Output the [x, y] coordinate of the center of the cell containing the given text.  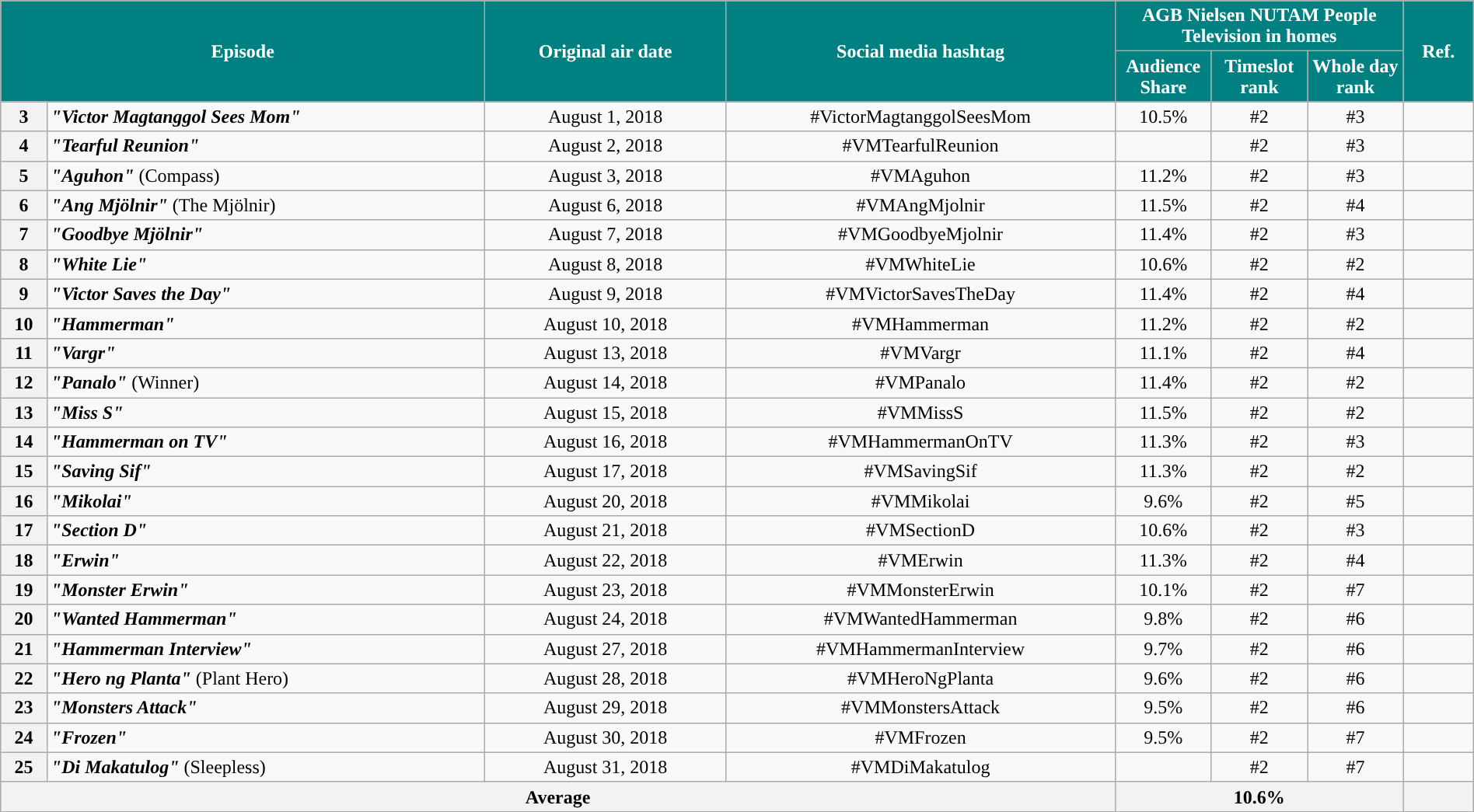
11.1% [1163, 353]
August 15, 2018 [606, 413]
August 28, 2018 [606, 678]
"Erwin" [266, 560]
#VMTearfulReunion [920, 146]
#VMHammermanInterview [920, 649]
10.5% [1163, 117]
10 [24, 323]
"Hammerman" [266, 323]
#VMMissS [920, 413]
"Frozen" [266, 737]
#VMHeroNgPlanta [920, 678]
9.7% [1163, 649]
#VMWantedHammerman [920, 619]
August 31, 2018 [606, 767]
#VMErwin [920, 560]
9 [24, 294]
"Panalo" (Winner) [266, 382]
#VMSectionD [920, 531]
"White Lie" [266, 264]
#VMVictorSavesTheDay [920, 294]
August 29, 2018 [606, 708]
"Hammerman on TV" [266, 442]
#VMHammerman [920, 323]
"Monster Erwin" [266, 590]
8 [24, 264]
5 [24, 176]
"Ang Mjölnir" (The Mjölnir) [266, 205]
August 2, 2018 [606, 146]
"Saving Sif" [266, 472]
21 [24, 649]
#VMHammermanOnTV [920, 442]
"Wanted Hammerman" [266, 619]
Social media hashtag [920, 51]
20 [24, 619]
12 [24, 382]
August 9, 2018 [606, 294]
August 14, 2018 [606, 382]
Episode [243, 51]
#VMMonstersAttack [920, 708]
Average [558, 796]
Original air date [606, 51]
"Victor Magtanggol Sees Mom" [266, 117]
#VMPanalo [920, 382]
14 [24, 442]
August 16, 2018 [606, 442]
#VMGoodbyeMjolnir [920, 235]
19 [24, 590]
August 13, 2018 [606, 353]
#5 [1356, 501]
"Di Makatulog" (Sleepless) [266, 767]
22 [24, 678]
"Hammerman Interview" [266, 649]
#VMAngMjolnir [920, 205]
#VMMonsterErwin [920, 590]
August 20, 2018 [606, 501]
18 [24, 560]
"Hero ng Planta" (Plant Hero) [266, 678]
17 [24, 531]
#VictorMagtanggolSeesMom [920, 117]
13 [24, 413]
4 [24, 146]
11 [24, 353]
6 [24, 205]
"Vargr" [266, 353]
"Goodbye Mjölnir" [266, 235]
"Mikolai" [266, 501]
#VMWhiteLie [920, 264]
10.1% [1163, 590]
"Section D" [266, 531]
"Tearful Reunion" [266, 146]
August 30, 2018 [606, 737]
AGB Nielsen NUTAM People Television in homes [1259, 26]
Timeslotrank [1259, 76]
Audience Share [1163, 76]
"Monsters Attack" [266, 708]
Whole dayrank [1356, 76]
25 [24, 767]
24 [24, 737]
15 [24, 472]
August 27, 2018 [606, 649]
August 1, 2018 [606, 117]
"Victor Saves the Day" [266, 294]
#VMMikolai [920, 501]
August 21, 2018 [606, 531]
16 [24, 501]
August 6, 2018 [606, 205]
August 8, 2018 [606, 264]
23 [24, 708]
#VMSavingSif [920, 472]
#VMVargr [920, 353]
August 22, 2018 [606, 560]
August 23, 2018 [606, 590]
"Aguhon" (Compass) [266, 176]
August 10, 2018 [606, 323]
7 [24, 235]
Ref. [1438, 51]
August 17, 2018 [606, 472]
#VMDiMakatulog [920, 767]
August 3, 2018 [606, 176]
August 7, 2018 [606, 235]
3 [24, 117]
9.8% [1163, 619]
"Miss S" [266, 413]
August 24, 2018 [606, 619]
#VMAguhon [920, 176]
#VMFrozen [920, 737]
